Detect which cell encompasses the target text, then output its (x, y) center coordinate. 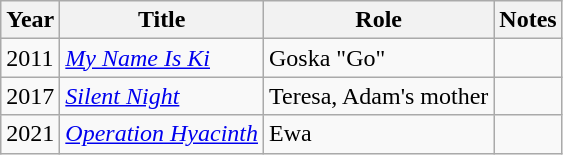
Title (162, 20)
Ewa (379, 134)
My Name Is Ki (162, 58)
2011 (30, 58)
Notes (528, 20)
Operation Hyacinth (162, 134)
Teresa, Adam's mother (379, 96)
Role (379, 20)
Year (30, 20)
Silent Night (162, 96)
2017 (30, 96)
Goska "Go" (379, 58)
2021 (30, 134)
